Extract the (X, Y) coordinate from the center of the cell holding the provided text.  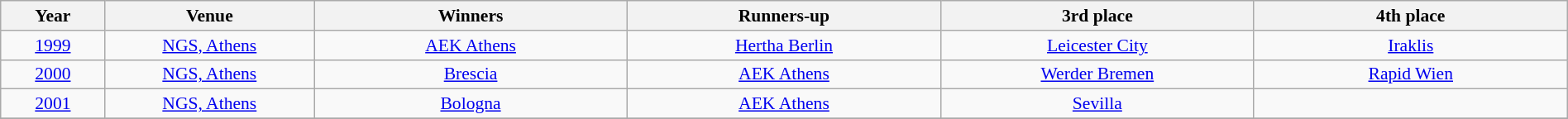
Year (53, 16)
3rd place (1097, 16)
Brescia (471, 74)
4th place (1411, 16)
Rapid Wien (1411, 74)
Iraklis (1411, 45)
Sevilla (1097, 104)
Venue (210, 16)
Hertha Berlin (784, 45)
Leicester City (1097, 45)
Runners-up (784, 16)
2001 (53, 104)
Winners (471, 16)
Bologna (471, 104)
1999 (53, 45)
2000 (53, 74)
Werder Bremen (1097, 74)
